Find where the given text appears and provide that cell's center as [X, Y] coordinate. 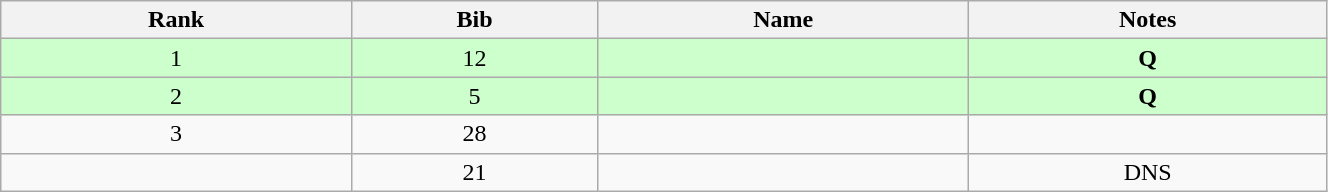
3 [176, 134]
12 [474, 58]
Bib [474, 20]
Name [784, 20]
5 [474, 96]
1 [176, 58]
DNS [1148, 172]
Rank [176, 20]
Notes [1148, 20]
28 [474, 134]
21 [474, 172]
2 [176, 96]
